Return the [X, Y] coordinate for the center point of the cell that contains the specified text.  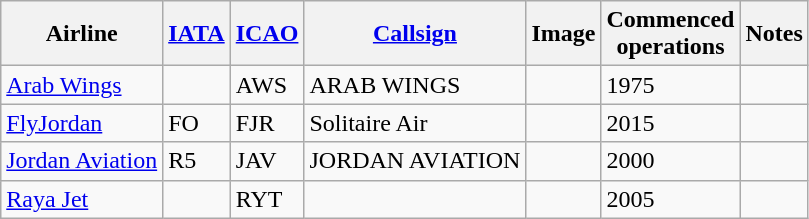
JORDAN AVIATION [415, 161]
Arab Wings [82, 85]
AWS [267, 85]
ARAB WINGS [415, 85]
Commencedoperations [670, 34]
2000 [670, 161]
FlyJordan [82, 123]
2005 [670, 199]
Image [564, 34]
ICAO [267, 34]
JAV [267, 161]
2015 [670, 123]
Solitaire Air [415, 123]
R5 [197, 161]
FJR [267, 123]
Jordan Aviation [82, 161]
Notes [774, 34]
Airline [82, 34]
FO [197, 123]
RYT [267, 199]
IATA [197, 34]
1975 [670, 85]
Raya Jet [82, 199]
Callsign [415, 34]
